Extract the [X, Y] coordinate from the center of the cell holding the provided text.  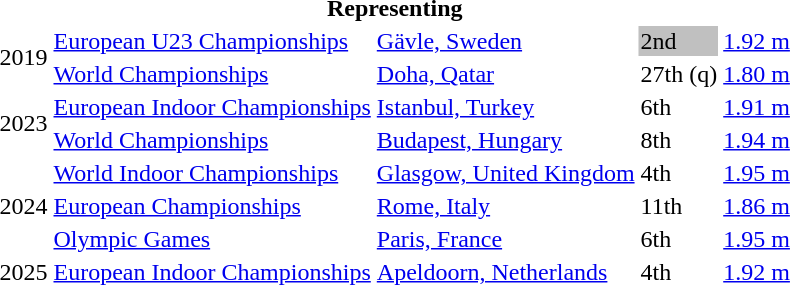
World Indoor Championships [212, 173]
Olympic Games [212, 239]
27th (q) [679, 74]
Budapest, Hungary [506, 140]
4th [679, 173]
Paris, France [506, 239]
Istanbul, Turkey [506, 107]
Gävle, Sweden [506, 41]
European Championships [212, 206]
European U23 Championships [212, 41]
11th [679, 206]
European Indoor Championships [212, 107]
Glasgow, United Kingdom [506, 173]
8th [679, 140]
Rome, Italy [506, 206]
2nd [679, 41]
Doha, Qatar [506, 74]
